Output the [X, Y] coordinate of the center of the cell containing the given text.  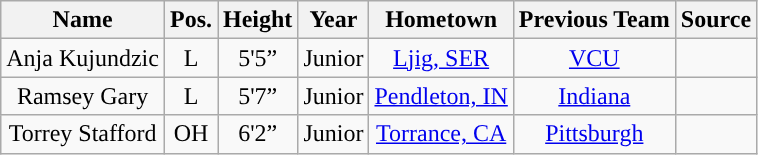
OH [190, 134]
Torrance, CA [441, 134]
Pos. [190, 20]
Hometown [441, 20]
5'5” [258, 58]
Year [334, 20]
Indiana [594, 96]
Source [716, 20]
VCU [594, 58]
5'7” [258, 96]
Pittsburgh [594, 134]
Ramsey Gary [83, 96]
Name [83, 20]
Pendleton, IN [441, 96]
Ljig, SER [441, 58]
Previous Team [594, 20]
Height [258, 20]
Torrey Stafford [83, 134]
Anja Kujundzic [83, 58]
6'2” [258, 134]
